Find where the given text appears and provide that cell's center as [x, y] coordinate. 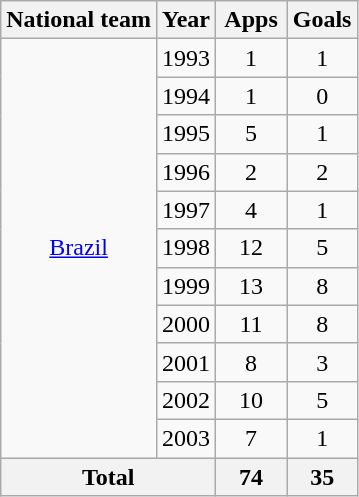
11 [252, 324]
Year [186, 20]
12 [252, 248]
7 [252, 438]
35 [322, 477]
1999 [186, 286]
2001 [186, 362]
Brazil [79, 248]
1993 [186, 58]
4 [252, 210]
1997 [186, 210]
1994 [186, 96]
13 [252, 286]
1995 [186, 134]
1996 [186, 172]
3 [322, 362]
Apps [252, 20]
74 [252, 477]
Goals [322, 20]
Total [108, 477]
0 [322, 96]
10 [252, 400]
2003 [186, 438]
1998 [186, 248]
National team [79, 20]
2002 [186, 400]
2000 [186, 324]
